Extract the (X, Y) coordinate from the center of the cell holding the provided text.  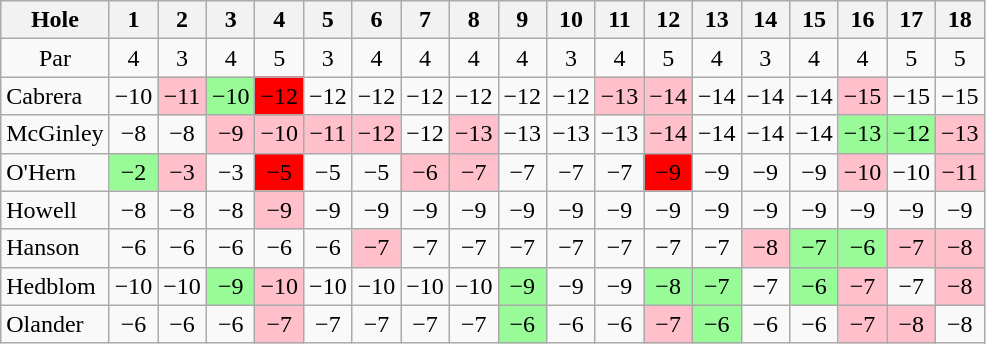
15 (814, 20)
11 (620, 20)
8 (474, 20)
12 (668, 20)
Hedblom (55, 286)
Cabrera (55, 96)
6 (376, 20)
14 (766, 20)
Hanson (55, 248)
Hole (55, 20)
9 (522, 20)
13 (716, 20)
−2 (134, 172)
7 (426, 20)
1 (134, 20)
Howell (55, 210)
Par (55, 58)
McGinley (55, 134)
17 (912, 20)
2 (182, 20)
18 (960, 20)
Olander (55, 324)
O'Hern (55, 172)
10 (572, 20)
16 (862, 20)
